Extract the [x, y] coordinate from the center of the cell holding the provided text.  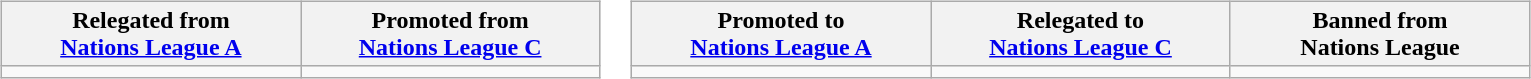
Relegated toNations League C [1080, 34]
Banned fromNations League [1380, 34]
Promoted toNations League A [780, 34]
Relegated fromNations League A [150, 34]
Promoted fromNations League C [450, 34]
